Output the (X, Y) coordinate of the center of the cell containing the given text.  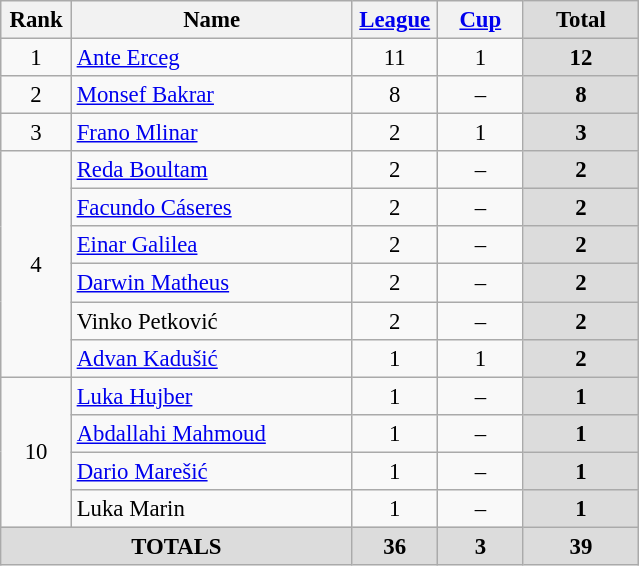
Advan Kadušić (212, 358)
Total (581, 20)
Rank (36, 20)
36 (395, 546)
Frano Mlinar (212, 133)
12 (581, 58)
11 (395, 58)
Monsef Bakrar (212, 95)
Luka Hujber (212, 396)
Name (212, 20)
Darwin Matheus (212, 283)
Ante Erceg (212, 58)
10 (36, 452)
Reda Boultam (212, 170)
League (395, 20)
Facundo Cáseres (212, 208)
Luka Marin (212, 509)
4 (36, 264)
39 (581, 546)
Vinko Petković (212, 321)
Abdallahi Mahmoud (212, 433)
TOTALS (176, 546)
Cup (481, 20)
Einar Galilea (212, 245)
Dario Marešić (212, 471)
